Identify which cell holds the provided text, then report its [X, Y] central coordinate. 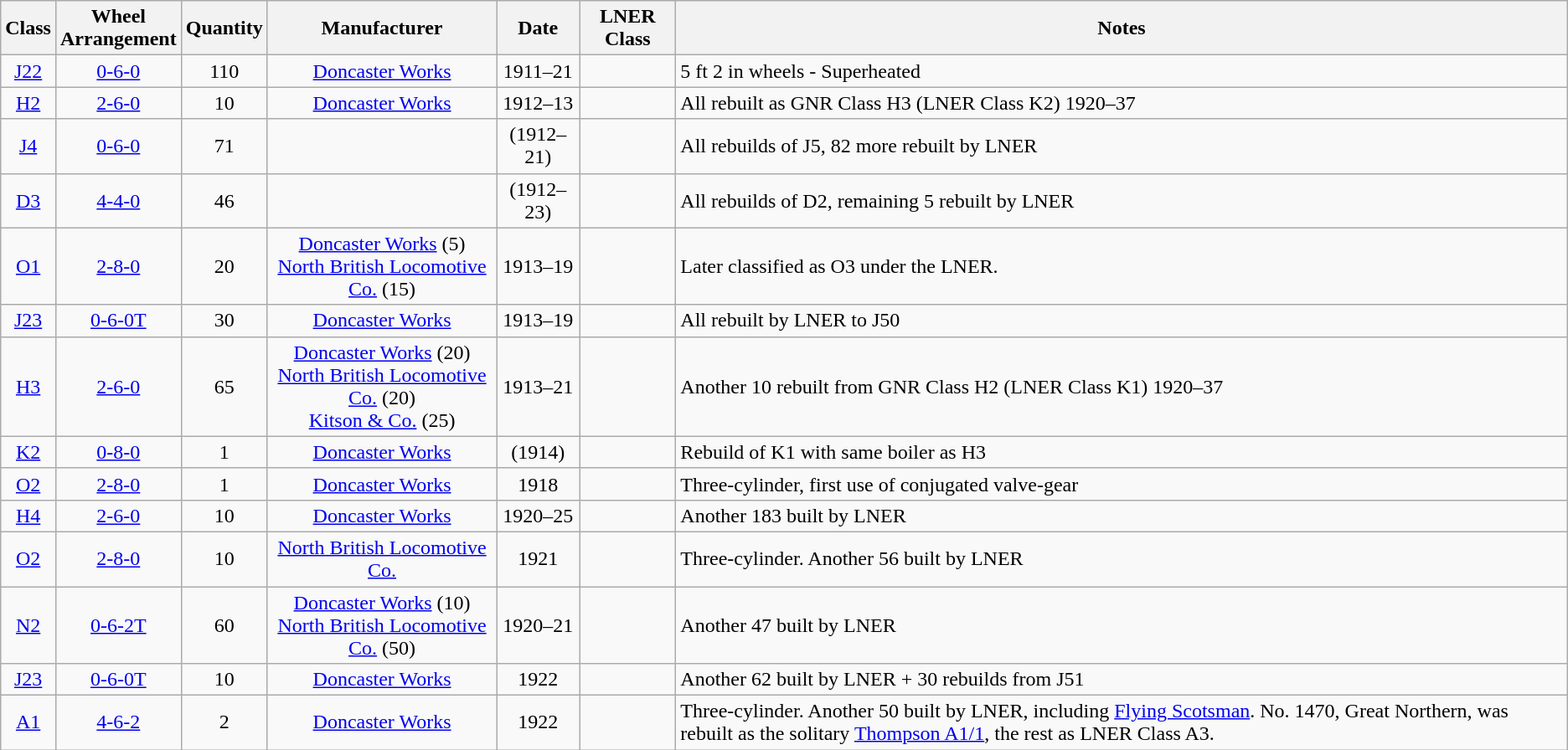
0-8-0 [118, 452]
WheelArrangement [118, 28]
4-6-2 [118, 723]
4-4-0 [118, 201]
Another 62 built by LNER + 30 rebuilds from J51 [1122, 680]
Notes [1122, 28]
Date [538, 28]
2 [224, 723]
LNER Class [628, 28]
(1912–23) [538, 201]
Another 183 built by LNER [1122, 516]
North British Locomotive Co. [382, 559]
H4 [28, 516]
1918 [538, 484]
20 [224, 266]
1920–21 [538, 624]
Class [28, 28]
H3 [28, 387]
1920–25 [538, 516]
N2 [28, 624]
0-6-2T [118, 624]
Manufacturer [382, 28]
K2 [28, 452]
5 ft 2 in wheels - Superheated [1122, 71]
D3 [28, 201]
110 [224, 71]
1913–21 [538, 387]
Another 47 built by LNER [1122, 624]
Doncaster Works (5)North British Locomotive Co. (15) [382, 266]
Later classified as O3 under the LNER. [1122, 266]
46 [224, 201]
1911–21 [538, 71]
Doncaster Works (10) North British Locomotive Co. (50) [382, 624]
H2 [28, 103]
J4 [28, 146]
J22 [28, 71]
Three-cylinder, first use of conjugated valve-gear [1122, 484]
All rebuilds of D2, remaining 5 rebuilt by LNER [1122, 201]
Rebuild of K1 with same boiler as H3 [1122, 452]
(1912–21) [538, 146]
All rebuilt as GNR Class H3 (LNER Class K2) 1920–37 [1122, 103]
65 [224, 387]
Another 10 rebuilt from GNR Class H2 (LNER Class K1) 1920–37 [1122, 387]
O1 [28, 266]
All rebuilds of J5, 82 more rebuilt by LNER [1122, 146]
A1 [28, 723]
71 [224, 146]
Quantity [224, 28]
1912–13 [538, 103]
(1914) [538, 452]
30 [224, 321]
Three-cylinder. Another 56 built by LNER [1122, 559]
Doncaster Works (20)North British Locomotive Co. (20)Kitson & Co. (25) [382, 387]
All rebuilt by LNER to J50 [1122, 321]
60 [224, 624]
1921 [538, 559]
